Detect which cell encompasses the target text, then output its [X, Y] center coordinate. 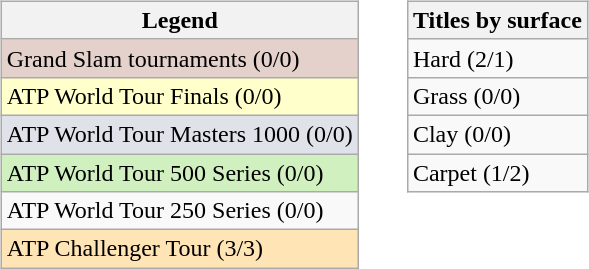
Grass (0/0) [497, 96]
ATP World Tour Masters 1000 (0/0) [180, 134]
ATP Challenger Tour (3/3) [180, 249]
ATP World Tour 500 Series (0/0) [180, 173]
ATP World Tour 250 Series (0/0) [180, 211]
Clay (0/0) [497, 134]
Grand Slam tournaments (0/0) [180, 58]
Carpet (1/2) [497, 173]
Legend [180, 20]
ATP World Tour Finals (0/0) [180, 96]
Hard (2/1) [497, 58]
Titles by surface [497, 20]
